Return the (x, y) coordinate for the center point of the cell that contains the specified text.  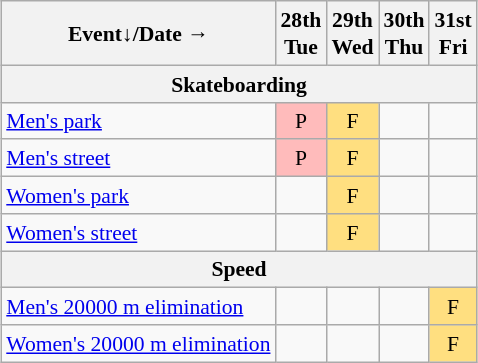
30thThu (404, 33)
31stFri (452, 33)
28thTue (302, 33)
Women's park (138, 194)
Women's 20000 m elimination (138, 344)
Men's 20000 m elimination (138, 306)
Men's park (138, 120)
Speed (239, 268)
Women's street (138, 232)
Event↓/Date → (138, 33)
Men's street (138, 158)
29thWed (352, 33)
Skateboarding (239, 84)
